Find where the given text appears and provide that cell's center as (X, Y) coordinate. 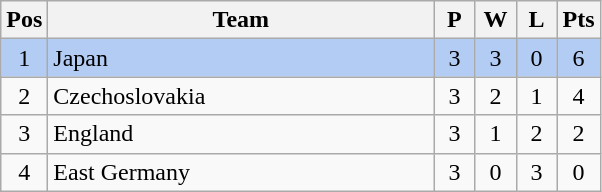
6 (578, 58)
East Germany (241, 172)
Czechoslovakia (241, 96)
L (536, 20)
Japan (241, 58)
Pts (578, 20)
Team (241, 20)
P (454, 20)
Pos (24, 20)
England (241, 134)
W (496, 20)
